Return the [X, Y] coordinate for the center point of the cell that contains the specified text.  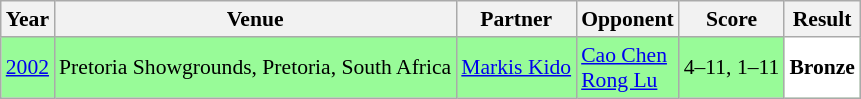
Pretoria Showgrounds, Pretoria, South Africa [255, 68]
Bronze [822, 68]
Partner [516, 19]
Score [732, 19]
Markis Kido [516, 68]
2002 [28, 68]
Opponent [628, 19]
Result [822, 19]
Year [28, 19]
4–11, 1–11 [732, 68]
Cao Chen Rong Lu [628, 68]
Venue [255, 19]
